Determine the (x, y) coordinate at the center of the cell enclosing the given text.  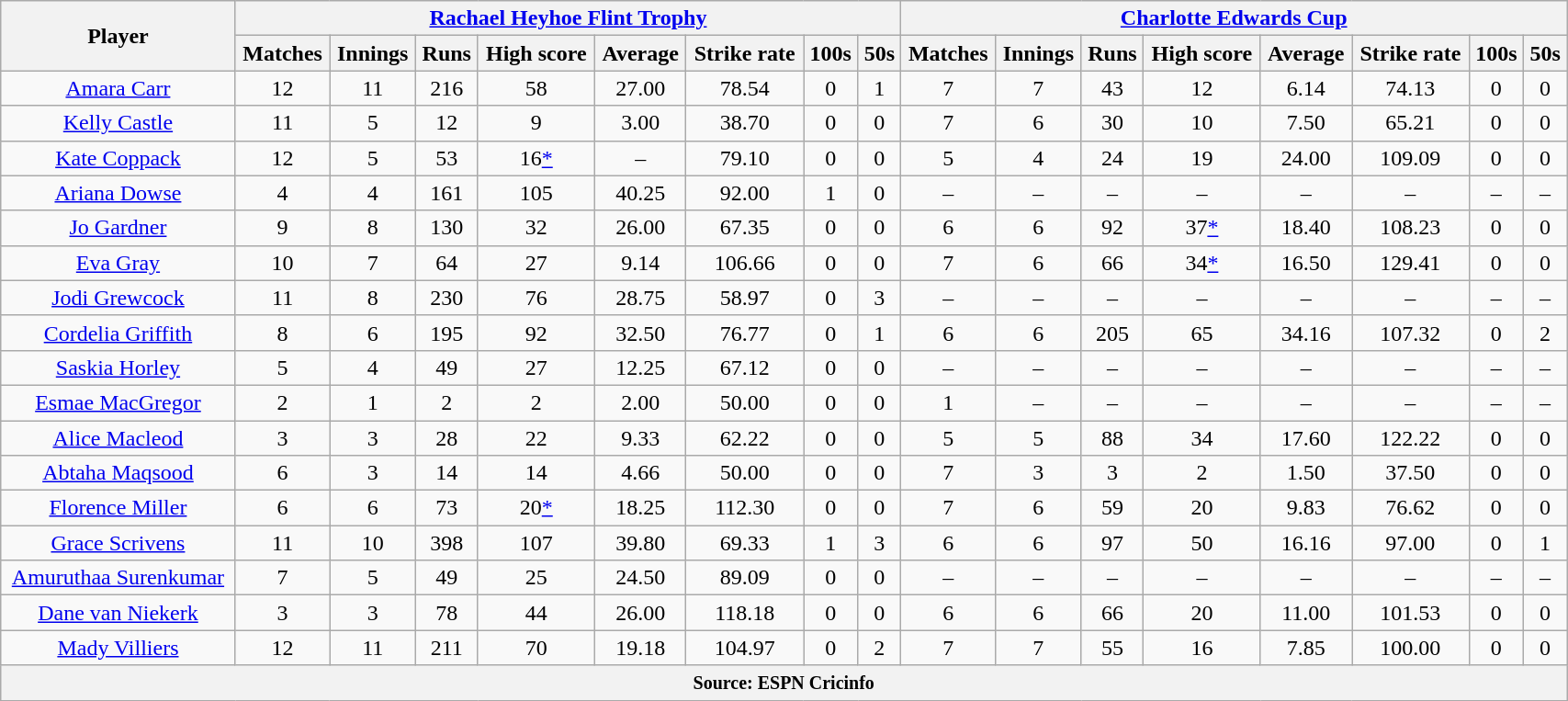
130 (446, 228)
16* (536, 158)
Kelly Castle (118, 123)
37* (1201, 228)
25 (536, 578)
18.25 (640, 508)
78 (446, 613)
37.50 (1411, 473)
118.18 (745, 613)
24.00 (1306, 158)
Charlotte Edwards Cup (1235, 18)
7.85 (1306, 648)
50 (1201, 543)
67.12 (745, 367)
79.10 (745, 158)
100.00 (1411, 648)
28 (446, 438)
65.21 (1411, 123)
129.41 (1411, 263)
74.13 (1411, 88)
34 (1201, 438)
Player (118, 36)
230 (446, 298)
104.97 (745, 648)
Ariana Dowse (118, 193)
32 (536, 228)
161 (446, 193)
7.50 (1306, 123)
70 (536, 648)
43 (1112, 88)
97.00 (1411, 543)
38.70 (745, 123)
44 (536, 613)
28.75 (640, 298)
19.18 (640, 648)
24 (1112, 158)
16.16 (1306, 543)
211 (446, 648)
195 (446, 333)
101.53 (1411, 613)
55 (1112, 648)
Jodi Grewcock (118, 298)
34* (1201, 263)
78.54 (745, 88)
97 (1112, 543)
Cordelia Griffith (118, 333)
Source: ESPN Cricinfo (784, 683)
53 (446, 158)
6.14 (1306, 88)
109.09 (1411, 158)
Grace Scrivens (118, 543)
3.00 (640, 123)
112.30 (745, 508)
69.33 (745, 543)
64 (446, 263)
122.22 (1411, 438)
Esmae MacGregor (118, 402)
Amuruthaa Surenkumar (118, 578)
58.97 (745, 298)
16 (1201, 648)
Abtaha Maqsood (118, 473)
18.40 (1306, 228)
Kate Coppack (118, 158)
17.60 (1306, 438)
9.33 (640, 438)
Mady Villiers (118, 648)
Rachael Heyhoe Flint Trophy (568, 18)
Alice Macleod (118, 438)
89.09 (745, 578)
398 (446, 543)
9.83 (1306, 508)
22 (536, 438)
88 (1112, 438)
76 (536, 298)
107.32 (1411, 333)
Dane van Niekerk (118, 613)
216 (446, 88)
27.00 (640, 88)
9.14 (640, 263)
65 (1201, 333)
108.23 (1411, 228)
92.00 (745, 193)
12.25 (640, 367)
205 (1112, 333)
11.00 (1306, 613)
Eva Gray (118, 263)
107 (536, 543)
24.50 (640, 578)
Saskia Horley (118, 367)
106.66 (745, 263)
76.62 (1411, 508)
30 (1112, 123)
Jo Gardner (118, 228)
62.22 (745, 438)
73 (446, 508)
1.50 (1306, 473)
34.16 (1306, 333)
Amara Carr (118, 88)
20* (536, 508)
19 (1201, 158)
Florence Miller (118, 508)
4.66 (640, 473)
67.35 (745, 228)
16.50 (1306, 263)
40.25 (640, 193)
105 (536, 193)
2.00 (640, 402)
58 (536, 88)
76.77 (745, 333)
59 (1112, 508)
39.80 (640, 543)
32.50 (640, 333)
